Output the (X, Y) coordinate of the center of the cell containing the given text.  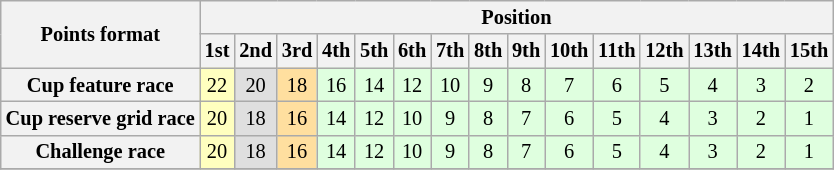
7th (450, 51)
Cup reserve grid race (100, 118)
5th (374, 51)
6th (412, 51)
12th (664, 51)
9th (526, 51)
13th (712, 51)
1st (218, 51)
22 (218, 85)
Points format (100, 34)
15th (809, 51)
11th (616, 51)
Cup feature race (100, 85)
10th (569, 51)
8th (488, 51)
Position (516, 17)
3rd (297, 51)
Challenge race (100, 152)
4th (336, 51)
14th (761, 51)
2nd (256, 51)
